Extract the (x, y) coordinate from the center of the cell holding the provided text.  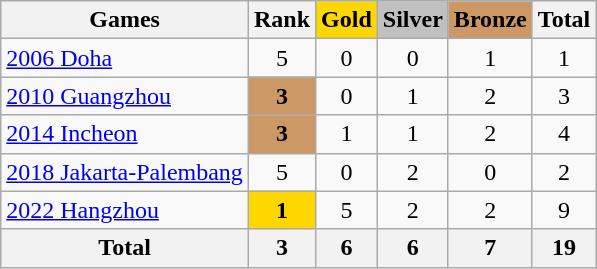
2010 Guangzhou (125, 96)
Silver (412, 20)
2022 Hangzhou (125, 210)
2006 Doha (125, 58)
9 (564, 210)
7 (490, 248)
Bronze (490, 20)
19 (564, 248)
Gold (347, 20)
2018 Jakarta-Palembang (125, 172)
Games (125, 20)
4 (564, 134)
Rank (282, 20)
2014 Incheon (125, 134)
